Capture the cell that displays the provided text and extract its [x, y] central coordinate. 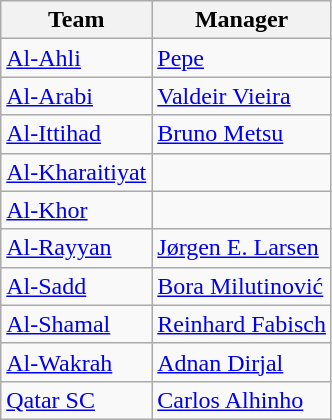
Al-Shamal [76, 324]
Jørgen E. Larsen [242, 248]
Adnan Dirjal [242, 362]
Al-Khor [76, 210]
Al-Ittihad [76, 134]
Carlos Alhinho [242, 400]
Valdeir Vieira [242, 96]
Bruno Metsu [242, 134]
Manager [242, 20]
Pepe [242, 58]
Team [76, 20]
Al-Ahli [76, 58]
Al-Rayyan [76, 248]
Bora Milutinović [242, 286]
Al-Sadd [76, 286]
Al-Kharaitiyat [76, 172]
Al-Arabi [76, 96]
Al-Wakrah [76, 362]
Reinhard Fabisch [242, 324]
Qatar SC [76, 400]
